Return [x, y] of the center of cell containing provided text 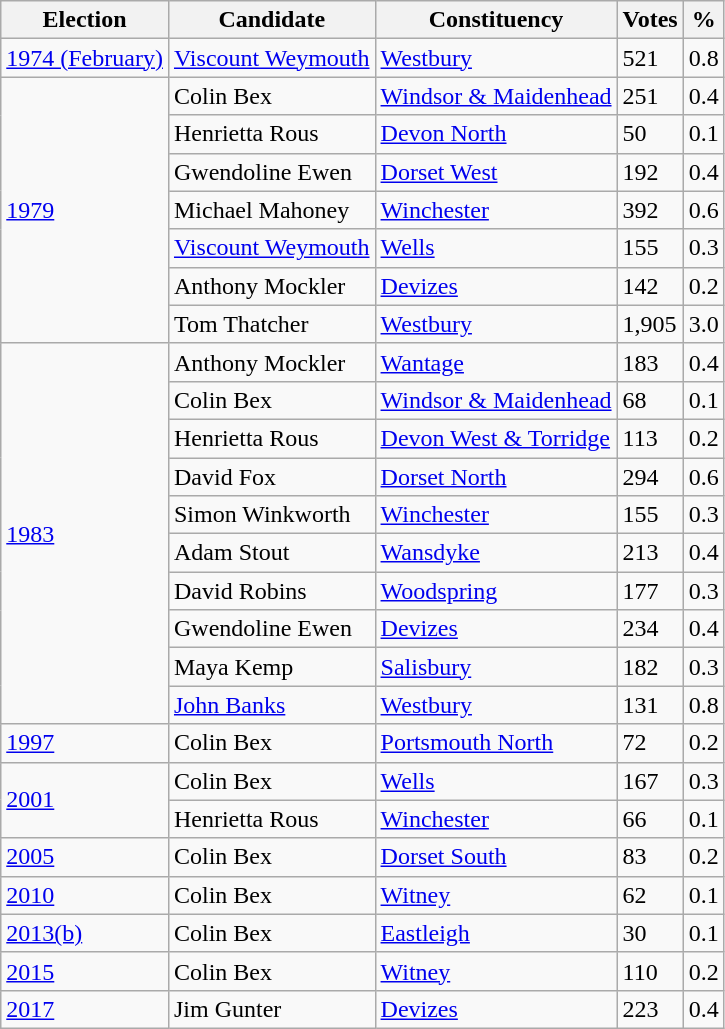
3.0 [704, 324]
Candidate [272, 20]
Dorset South [496, 857]
David Robins [272, 591]
Devon West & Torridge [496, 438]
83 [650, 857]
John Banks [272, 705]
2013(b) [85, 933]
62 [650, 895]
131 [650, 705]
Simon Winkworth [272, 515]
66 [650, 819]
2010 [85, 895]
30 [650, 933]
Dorset North [496, 477]
Wantage [496, 362]
521 [650, 58]
Eastleigh [496, 933]
Adam Stout [272, 553]
167 [650, 781]
Michael Mahoney [272, 210]
68 [650, 400]
2005 [85, 857]
David Fox [272, 477]
50 [650, 134]
142 [650, 286]
1979 [85, 210]
1983 [85, 534]
177 [650, 591]
182 [650, 667]
1997 [85, 743]
392 [650, 210]
Election [85, 20]
2015 [85, 971]
Jim Gunter [272, 1009]
Devon North [496, 134]
183 [650, 362]
234 [650, 629]
Votes [650, 20]
192 [650, 172]
Maya Kemp [272, 667]
Portsmouth North [496, 743]
1,905 [650, 324]
110 [650, 971]
2017 [85, 1009]
223 [650, 1009]
Dorset West [496, 172]
294 [650, 477]
213 [650, 553]
72 [650, 743]
Salisbury [496, 667]
Woodspring [496, 591]
Constituency [496, 20]
% [704, 20]
2001 [85, 800]
Tom Thatcher [272, 324]
Wansdyke [496, 553]
251 [650, 96]
113 [650, 438]
1974 (February) [85, 58]
